Provide the (X, Y) coordinate of the cell's center where the given text is located.  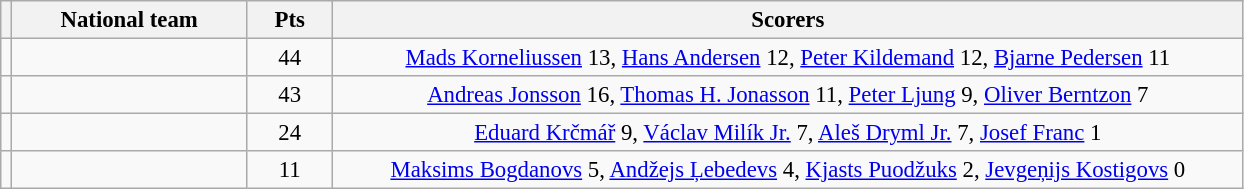
Eduard Krčmář 9, Václav Milík Jr. 7, Aleš Dryml Jr. 7, Josef Franc 1 (788, 133)
National team (129, 20)
44 (290, 58)
Maksims Bogdanovs 5, Andžejs Ļebedevs 4, Kjasts Puodžuks 2, Jevgeņijs Kostigovs 0 (788, 170)
Scorers (788, 20)
43 (290, 95)
Pts (290, 20)
Andreas Jonsson 16, Thomas H. Jonasson 11, Peter Ljung 9, Oliver Berntzon 7 (788, 95)
Mads Korneliussen 13, Hans Andersen 12, Peter Kildemand 12, Bjarne Pedersen 11 (788, 58)
24 (290, 133)
11 (290, 170)
